Identify which cell holds the provided text, then report its (x, y) central coordinate. 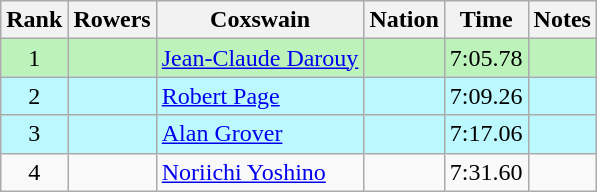
Rank (34, 20)
Noriichi Yoshino (260, 172)
Rowers (112, 20)
Alan Grover (260, 134)
Jean-Claude Darouy (260, 58)
1 (34, 58)
2 (34, 96)
Time (486, 20)
Coxswain (260, 20)
Robert Page (260, 96)
Nation (404, 20)
7:05.78 (486, 58)
7:17.06 (486, 134)
4 (34, 172)
7:31.60 (486, 172)
7:09.26 (486, 96)
3 (34, 134)
Notes (562, 20)
